Return [X, Y] of the center of cell containing provided text 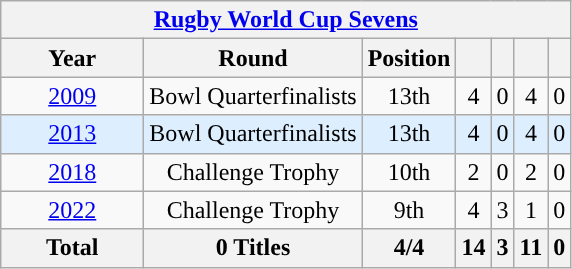
Round [253, 58]
Rugby World Cup Sevens [286, 20]
9th [409, 210]
2018 [72, 172]
2013 [72, 134]
Total [72, 248]
4/4 [409, 248]
10th [409, 172]
Year [72, 58]
Position [409, 58]
11 [531, 248]
0 Titles [253, 248]
14 [474, 248]
2022 [72, 210]
1 [531, 210]
2009 [72, 96]
